Determine the (x, y) coordinate at the center of the cell enclosing the given text.  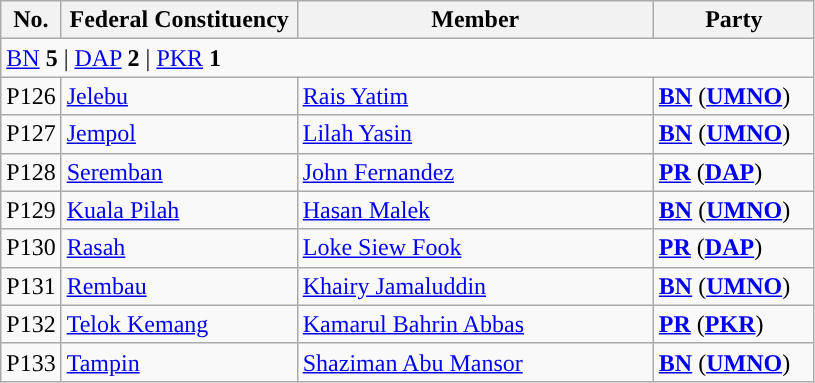
Tampin (179, 362)
Khairy Jamaluddin (475, 286)
P130 (31, 248)
P132 (31, 324)
Jelebu (179, 96)
John Fernandez (475, 172)
P126 (31, 96)
P131 (31, 286)
Member (475, 20)
P133 (31, 362)
P129 (31, 210)
Loke Siew Fook (475, 248)
Kamarul Bahrin Abbas (475, 324)
Rasah (179, 248)
Federal Constituency (179, 20)
Lilah Yasin (475, 134)
Rembau (179, 286)
No. (31, 20)
Seremban (179, 172)
BN 5 | DAP 2 | PKR 1 (408, 58)
P128 (31, 172)
Hasan Malek (475, 210)
PR (PKR) (734, 324)
Kuala Pilah (179, 210)
Jempol (179, 134)
Telok Kemang (179, 324)
P127 (31, 134)
Rais Yatim (475, 96)
Shaziman Abu Mansor (475, 362)
Party (734, 20)
